Provide the [x, y] coordinate of the cell's center where the given text is located.  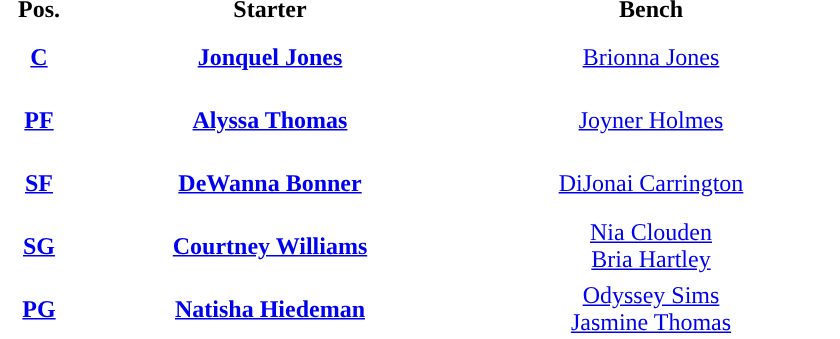
C [39, 57]
DiJonai Carrington [651, 183]
Courtney Williams [270, 246]
Natisha Hiedeman [270, 309]
Odyssey SimsJasmine Thomas [651, 309]
PF [39, 120]
SG [39, 246]
DeWanna Bonner [270, 183]
Nia CloudenBria Hartley [651, 246]
Joyner Holmes [651, 120]
Alyssa Thomas [270, 120]
SF [39, 183]
Jonquel Jones [270, 57]
PG [39, 309]
Brionna Jones [651, 57]
